Scan for the cell matching the given text and deliver its [x, y] coordinate at center. 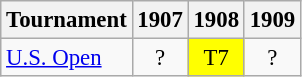
T7 [216, 58]
Tournament [66, 20]
U.S. Open [66, 58]
1907 [160, 20]
1908 [216, 20]
1909 [272, 20]
